Pinpoint the cell where the given text exists, returning its [X, Y] midpoint coordinate. 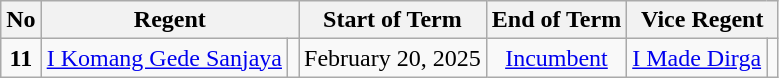
Incumbent [556, 58]
February 20, 2025 [393, 58]
I Made Dirga [697, 58]
Regent [170, 20]
Vice Regent [702, 20]
I Komang Gede Sanjaya [164, 58]
End of Term [556, 20]
11 [21, 58]
Start of Term [393, 20]
No [21, 20]
